Output the [X, Y] coordinate of the center of the cell containing the given text.  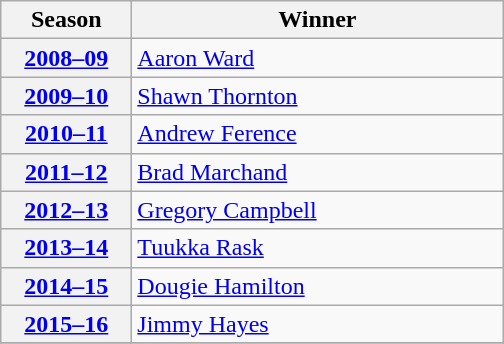
Brad Marchand [318, 172]
Winner [318, 20]
Season [66, 20]
Aaron Ward [318, 58]
2013–14 [66, 248]
Dougie Hamilton [318, 286]
2009–10 [66, 96]
Gregory Campbell [318, 210]
Jimmy Hayes [318, 324]
Shawn Thornton [318, 96]
Andrew Ference [318, 134]
2012–13 [66, 210]
2014–15 [66, 286]
2011–12 [66, 172]
2015–16 [66, 324]
Tuukka Rask [318, 248]
2010–11 [66, 134]
2008–09 [66, 58]
